Detect which cell encompasses the target text, then output its (X, Y) center coordinate. 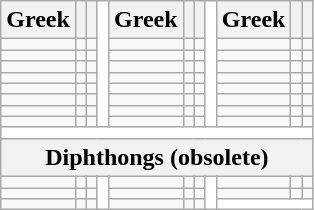
Diphthongs (obsolete) (157, 157)
